Determine the (X, Y) coordinate at the center of the cell enclosing the given text.  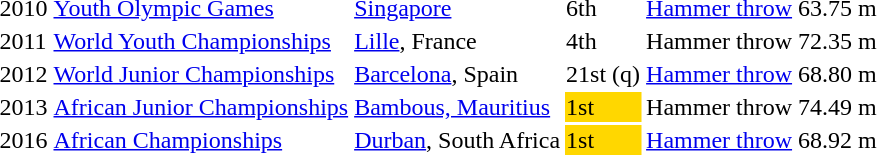
World Youth Championships (201, 41)
4th (604, 41)
African Championships (201, 140)
21st (q) (604, 74)
Lille, France (458, 41)
World Junior Championships (201, 74)
Bambous, Mauritius (458, 107)
African Junior Championships (201, 107)
Barcelona, Spain (458, 74)
Durban, South Africa (458, 140)
